Capture the cell that displays the provided text and extract its [x, y] central coordinate. 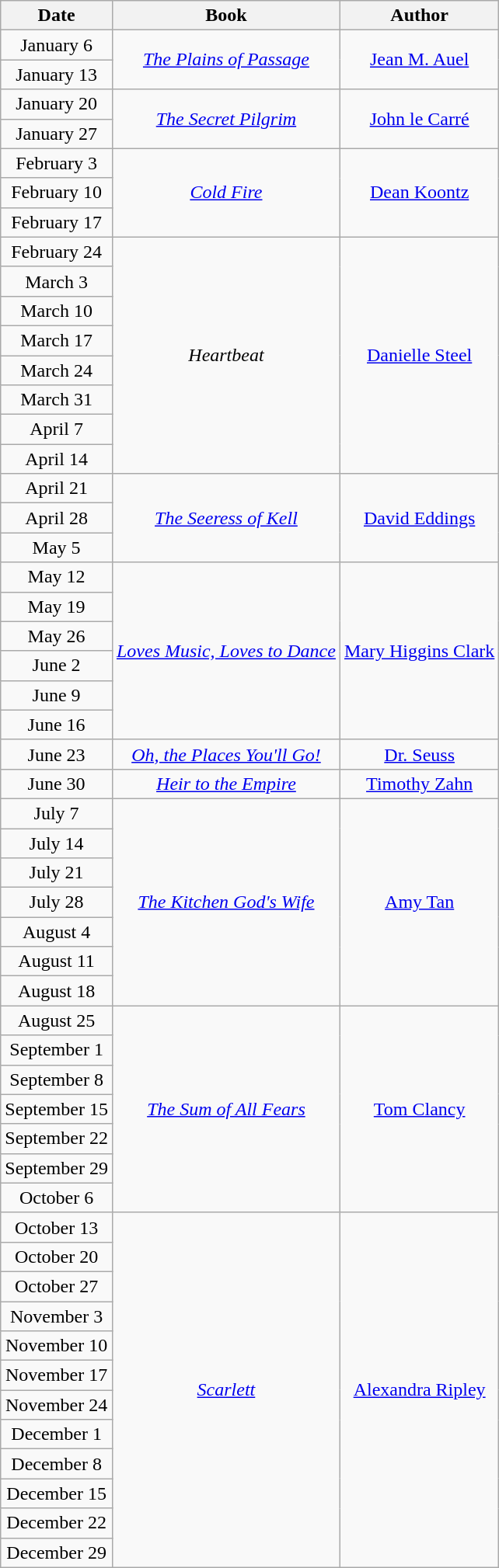
March 17 [57, 340]
Author [419, 16]
December 8 [57, 1464]
April 14 [57, 459]
Book [225, 16]
June 23 [57, 754]
Loves Music, Loves to Dance [225, 651]
February 3 [57, 163]
September 15 [57, 1109]
The Sum of All Fears [225, 1109]
November 17 [57, 1375]
Timothy Zahn [419, 784]
April 7 [57, 429]
March 24 [57, 370]
July 7 [57, 813]
June 9 [57, 695]
October 27 [57, 1286]
June 16 [57, 725]
Danielle Steel [419, 355]
Scarlett [225, 1390]
May 26 [57, 636]
October 13 [57, 1227]
August 18 [57, 991]
Heartbeat [225, 355]
January 27 [57, 134]
Dean Koontz [419, 193]
February 17 [57, 222]
May 12 [57, 577]
The Plains of Passage [225, 60]
March 10 [57, 311]
Dr. Seuss [419, 754]
Date [57, 16]
July 21 [57, 873]
The Kitchen God's Wife [225, 902]
Amy Tan [419, 902]
September 1 [57, 1050]
November 3 [57, 1316]
August 25 [57, 1020]
September 29 [57, 1168]
December 1 [57, 1434]
December 29 [57, 1552]
September 8 [57, 1080]
May 5 [57, 548]
October 20 [57, 1257]
November 10 [57, 1346]
June 2 [57, 666]
Mary Higgins Clark [419, 651]
March 3 [57, 281]
September 22 [57, 1139]
April 21 [57, 488]
David Eddings [419, 518]
Alexandra Ripley [419, 1390]
Cold Fire [225, 193]
Tom Clancy [419, 1109]
May 19 [57, 607]
October 6 [57, 1198]
November 24 [57, 1405]
Heir to the Empire [225, 784]
Jean M. Auel [419, 60]
July 14 [57, 843]
April 28 [57, 518]
John le Carré [419, 119]
December 15 [57, 1493]
January 6 [57, 45]
March 31 [57, 400]
August 11 [57, 961]
July 28 [57, 902]
February 24 [57, 252]
December 22 [57, 1523]
The Seeress of Kell [225, 518]
August 4 [57, 932]
June 30 [57, 784]
January 20 [57, 104]
The Secret Pilgrim [225, 119]
February 10 [57, 193]
January 13 [57, 75]
Oh, the Places You'll Go! [225, 754]
